Scan for the cell matching the given text and deliver its [x, y] coordinate at center. 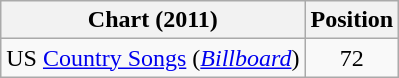
72 [352, 58]
Position [352, 20]
Chart (2011) [153, 20]
US Country Songs (Billboard) [153, 58]
